Determine the [x, y] coordinate at the center of the cell enclosing the given text.  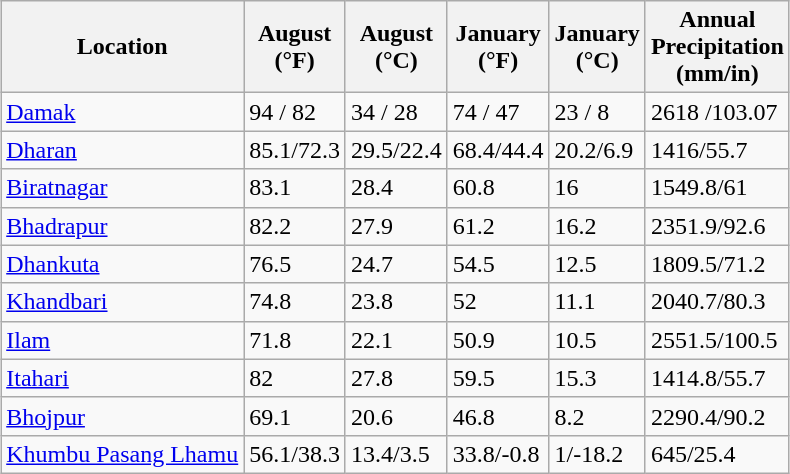
Bhojpur [122, 416]
46.8 [498, 416]
16 [597, 188]
Ilam [122, 340]
Dhankuta [122, 264]
82.2 [295, 226]
69.1 [295, 416]
20.2/6.9 [597, 150]
1416/55.7 [717, 150]
34 / 28 [396, 112]
Damak [122, 112]
645/25.4 [717, 454]
Location [122, 47]
1/-18.2 [597, 454]
10.5 [597, 340]
24.7 [396, 264]
23 / 8 [597, 112]
94 / 82 [295, 112]
50.9 [498, 340]
2618 /103.07 [717, 112]
2351.9/92.6 [717, 226]
January(°F) [498, 47]
Khumbu Pasang Lhamu [122, 454]
2290.4/90.2 [717, 416]
85.1/72.3 [295, 150]
20.6 [396, 416]
15.3 [597, 378]
2040.7/80.3 [717, 302]
60.8 [498, 188]
Biratnagar [122, 188]
52 [498, 302]
Bhadrapur [122, 226]
76.5 [295, 264]
August(°C) [396, 47]
71.8 [295, 340]
33.8/-0.8 [498, 454]
83.1 [295, 188]
74 / 47 [498, 112]
82 [295, 378]
1414.8/55.7 [717, 378]
59.5 [498, 378]
61.2 [498, 226]
Itahari [122, 378]
2551.5/100.5 [717, 340]
28.4 [396, 188]
23.8 [396, 302]
74.8 [295, 302]
January(°C) [597, 47]
56.1/38.3 [295, 454]
29.5/22.4 [396, 150]
Dharan [122, 150]
54.5 [498, 264]
16.2 [597, 226]
8.2 [597, 416]
Khandbari [122, 302]
1549.8/61 [717, 188]
AnnualPrecipitation(mm/in) [717, 47]
27.9 [396, 226]
22.1 [396, 340]
13.4/3.5 [396, 454]
12.5 [597, 264]
11.1 [597, 302]
68.4/44.4 [498, 150]
27.8 [396, 378]
August(°F) [295, 47]
1809.5/71.2 [717, 264]
